Scan for the cell matching the given text and deliver its [x, y] coordinate at center. 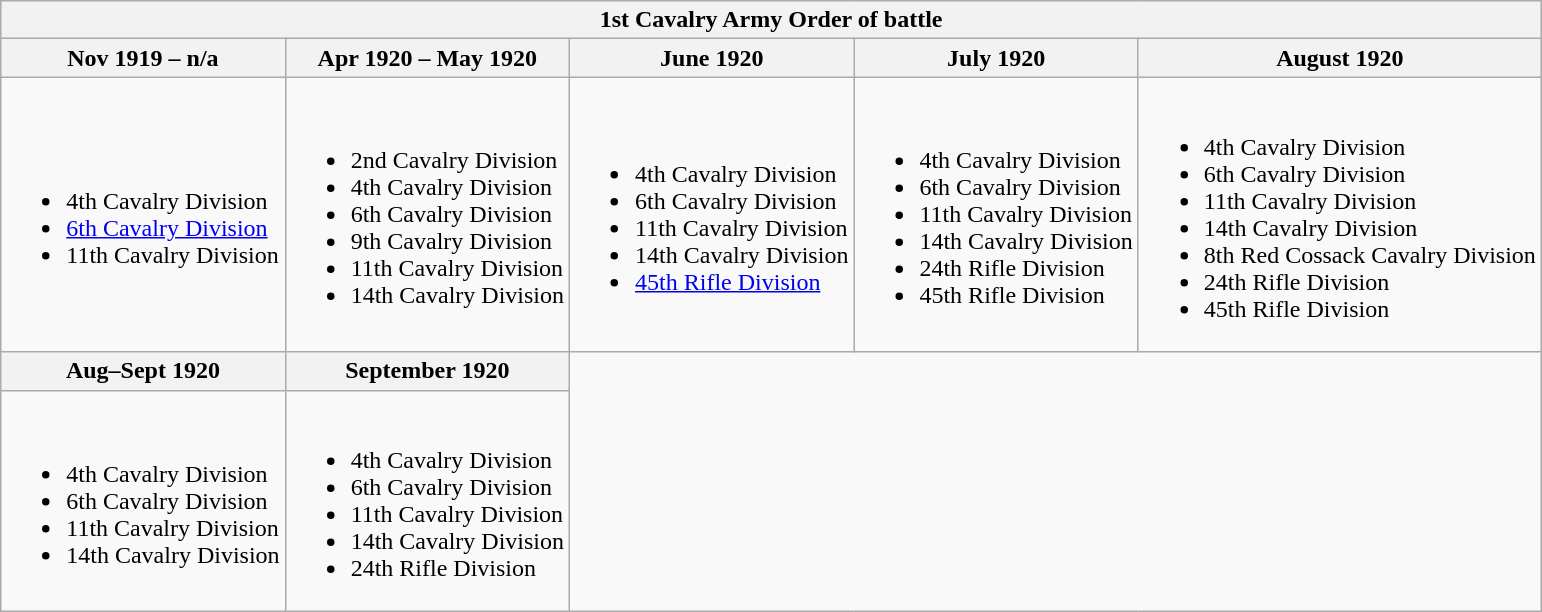
August 1920 [1340, 58]
4th Cavalry Division6th Cavalry Division11th Cavalry Division [143, 214]
September 1920 [427, 371]
4th Cavalry Division6th Cavalry Division11th Cavalry Division14th Cavalry Division24th Rifle Division [427, 500]
Nov 1919 – n/a [143, 58]
4th Cavalry Division6th Cavalry Division11th Cavalry Division14th Cavalry Division45th Rifle Division [712, 214]
2nd Cavalry Division4th Cavalry Division6th Cavalry Division9th Cavalry Division11th Cavalry Division14th Cavalry Division [427, 214]
4th Cavalry Division6th Cavalry Division11th Cavalry Division14th Cavalry Division24th Rifle Division45th Rifle Division [996, 214]
Aug–Sept 1920 [143, 371]
Apr 1920 – May 1920 [427, 58]
June 1920 [712, 58]
4th Cavalry Division6th Cavalry Division11th Cavalry Division14th Cavalry Division [143, 500]
July 1920 [996, 58]
1st Cavalry Army Order of battle [772, 20]
